Detect which cell encompasses the target text, then output its [x, y] center coordinate. 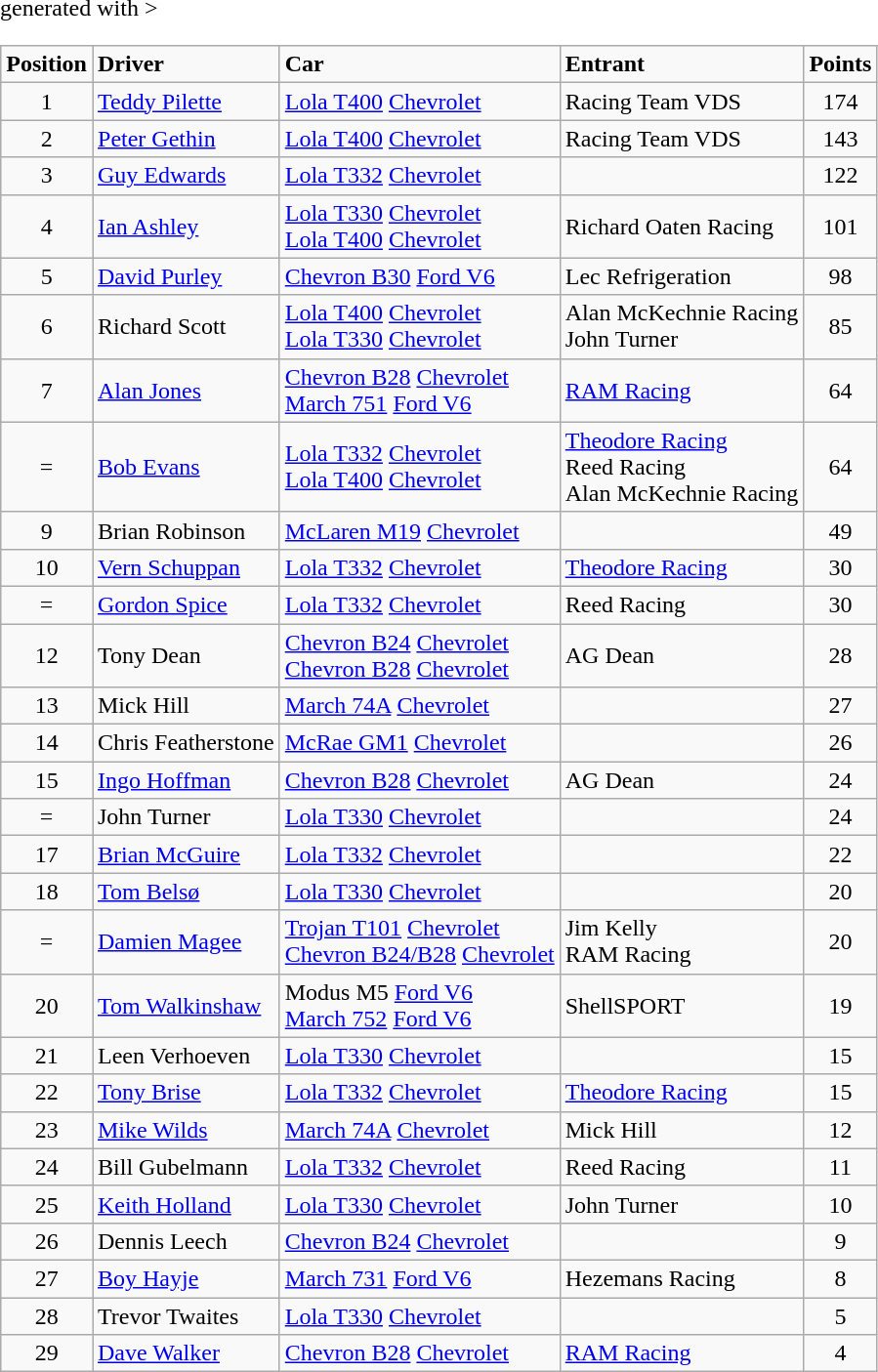
Tony Brise [186, 1093]
Jim Kelly RAM Racing [682, 941]
17 [47, 854]
Car [420, 64]
85 [840, 326]
Position [47, 64]
ShellSPORT [682, 1006]
1 [47, 102]
Lola T400 Chevrolet Lola T330 Chevrolet [420, 326]
Hezemans Racing [682, 1278]
Dave Walker [186, 1353]
Modus M5 Ford V6 March 752 Ford V6 [420, 1006]
Brian McGuire [186, 854]
Alan Jones [186, 391]
Guy Edwards [186, 176]
18 [47, 892]
Tom Belsø [186, 892]
Tony Dean [186, 654]
21 [47, 1056]
Peter Gethin [186, 139]
14 [47, 743]
19 [840, 1006]
McRae GM1 Chevrolet [420, 743]
Chris Featherstone [186, 743]
Trojan T101 Chevrolet Chevron B24/B28 Chevrolet [420, 941]
McLaren M19 Chevrolet [420, 530]
Chevron B24 Chevrolet Chevron B28 Chevrolet [420, 654]
Richard Oaten Racing [682, 227]
Leen Verhoeven [186, 1056]
Tom Walkinshaw [186, 1006]
Mike Wilds [186, 1130]
98 [840, 276]
Ian Ashley [186, 227]
13 [47, 706]
Alan McKechnie Racing John Turner [682, 326]
Chevron B28 Chevrolet March 751 Ford V6 [420, 391]
143 [840, 139]
Gordon Spice [186, 604]
49 [840, 530]
Lola T330 Chevrolet Lola T400 Chevrolet [420, 227]
101 [840, 227]
Lola T332 Chevrolet Lola T400 Chevrolet [420, 467]
Bill Gubelmann [186, 1167]
Theodore Racing Reed Racing Alan McKechnie Racing [682, 467]
Keith Holland [186, 1204]
3 [47, 176]
Chevron B30 Ford V6 [420, 276]
7 [47, 391]
2 [47, 139]
122 [840, 176]
Vern Schuppan [186, 567]
Brian Robinson [186, 530]
March 731 Ford V6 [420, 1278]
8 [840, 1278]
Points [840, 64]
David Purley [186, 276]
25 [47, 1204]
Chevron B24 Chevrolet [420, 1241]
23 [47, 1130]
11 [840, 1167]
Richard Scott [186, 326]
29 [47, 1353]
Bob Evans [186, 467]
Ingo Hoffman [186, 780]
Dennis Leech [186, 1241]
174 [840, 102]
Driver [186, 64]
Lec Refrigeration [682, 276]
Trevor Twaites [186, 1315]
Boy Hayje [186, 1278]
Teddy Pilette [186, 102]
Damien Magee [186, 941]
Entrant [682, 64]
6 [47, 326]
